Provide the [X, Y] coordinate of the cell's center where the given text is located.  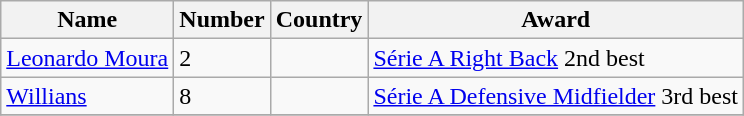
Award [556, 20]
Name [88, 20]
Number [222, 20]
Série A Right Back 2nd best [556, 58]
Willians [88, 96]
2 [222, 58]
Country [319, 20]
8 [222, 96]
Série A Defensive Midfielder 3rd best [556, 96]
Leonardo Moura [88, 58]
